Extract the (x, y) coordinate from the center of the cell holding the provided text.  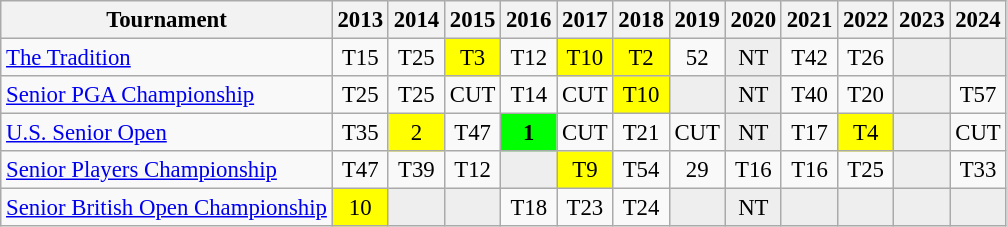
2018 (641, 20)
2015 (472, 20)
Senior Players Championship (166, 170)
52 (697, 58)
Senior British Open Championship (166, 208)
10 (360, 208)
T26 (866, 58)
T14 (529, 95)
T3 (472, 58)
T24 (641, 208)
T35 (360, 133)
2023 (922, 20)
2021 (809, 20)
2024 (978, 20)
T15 (360, 58)
T9 (585, 170)
2013 (360, 20)
2020 (753, 20)
T4 (866, 133)
T57 (978, 95)
Tournament (166, 20)
T21 (641, 133)
T54 (641, 170)
T33 (978, 170)
T17 (809, 133)
T40 (809, 95)
T23 (585, 208)
2014 (416, 20)
T42 (809, 58)
2022 (866, 20)
T18 (529, 208)
2017 (585, 20)
T39 (416, 170)
T2 (641, 58)
29 (697, 170)
T20 (866, 95)
2019 (697, 20)
U.S. Senior Open (166, 133)
The Tradition (166, 58)
2016 (529, 20)
1 (529, 133)
Senior PGA Championship (166, 95)
2 (416, 133)
